Capture the cell that displays the provided text and extract its (X, Y) central coordinate. 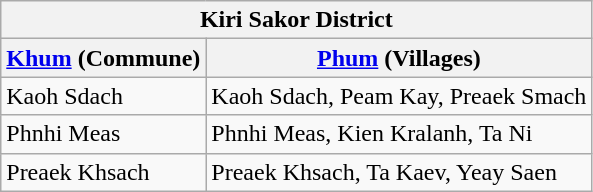
Phnhi Meas (104, 134)
Phnhi Meas, Kien Kralanh, Ta Ni (399, 134)
Phum (Villages) (399, 58)
Kaoh Sdach (104, 96)
Khum (Commune) (104, 58)
Kiri Sakor District (296, 20)
Kaoh Sdach, Peam Kay, Preaek Smach (399, 96)
Preaek Khsach (104, 172)
Preaek Khsach, Ta Kaev, Yeay Saen (399, 172)
